Detect which cell encompasses the target text, then output its (x, y) center coordinate. 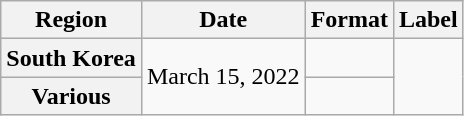
Format (349, 20)
Region (72, 20)
South Korea (72, 58)
March 15, 2022 (223, 77)
Label (428, 20)
Various (72, 96)
Date (223, 20)
